Output the (x, y) coordinate of the center of the cell containing the given text.  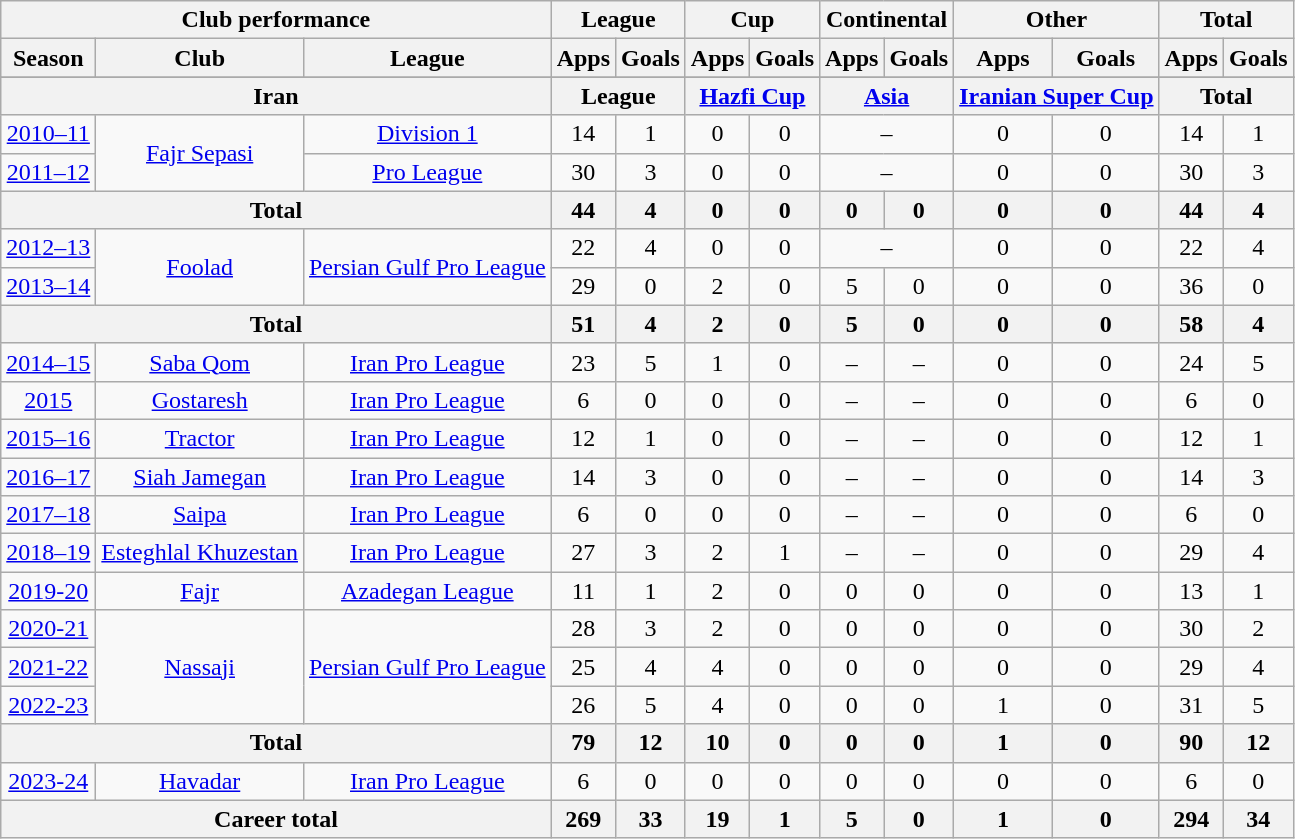
10 (717, 743)
25 (583, 667)
Club performance (276, 20)
2011–12 (48, 172)
2016–17 (48, 477)
79 (583, 743)
Azadegan League (427, 591)
Pro League (427, 172)
294 (1191, 819)
31 (1191, 705)
Iran (276, 96)
Division 1 (427, 134)
Tractor (200, 438)
Season (48, 58)
Saipa (200, 515)
2013–14 (48, 286)
Nassaji (200, 667)
28 (583, 629)
2020-21 (48, 629)
11 (583, 591)
2014–15 (48, 362)
2022-23 (48, 705)
19 (717, 819)
Club (200, 58)
34 (1258, 819)
269 (583, 819)
90 (1191, 743)
51 (583, 324)
33 (651, 819)
Cup (752, 20)
2019-20 (48, 591)
Continental (887, 20)
Career total (276, 819)
2017–18 (48, 515)
Gostaresh (200, 400)
2015–16 (48, 438)
2018–19 (48, 553)
Fajr Sepasi (200, 153)
36 (1191, 286)
2021-22 (48, 667)
Asia (887, 96)
Saba Qom (200, 362)
24 (1191, 362)
2012–13 (48, 248)
26 (583, 705)
2010–11 (48, 134)
13 (1191, 591)
2023-24 (48, 781)
Esteghlal Khuzestan (200, 553)
Other (1056, 20)
Foolad (200, 267)
Hazfi Cup (752, 96)
Fajr (200, 591)
Havadar (200, 781)
23 (583, 362)
58 (1191, 324)
27 (583, 553)
2015 (48, 400)
Iranian Super Cup (1056, 96)
Siah Jamegan (200, 477)
